Return [X, Y] of the center of cell containing provided text 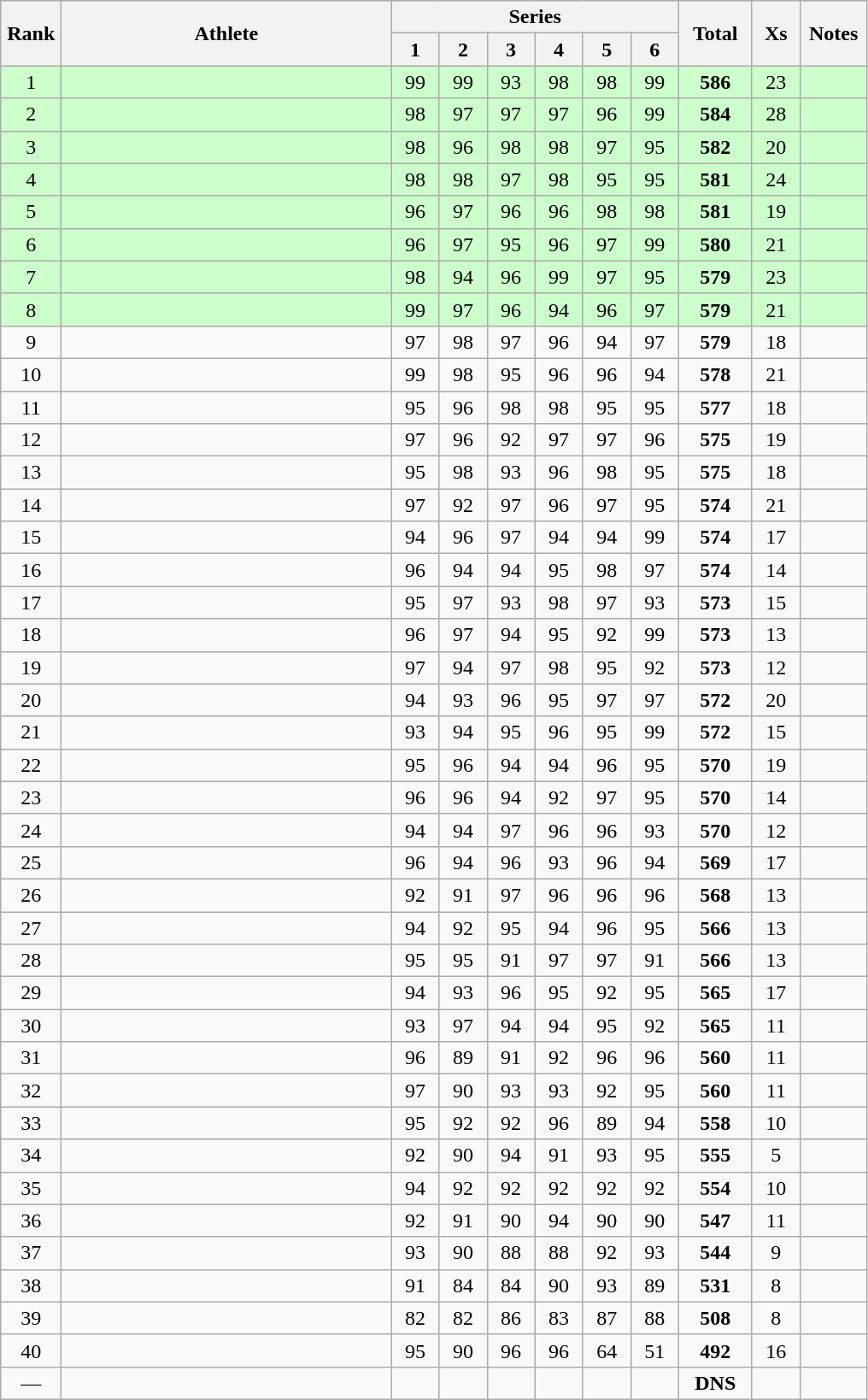
37 [31, 1253]
83 [559, 1318]
31 [31, 1058]
32 [31, 1091]
580 [715, 244]
584 [715, 115]
568 [715, 895]
Total [715, 33]
492 [715, 1350]
7 [31, 277]
508 [715, 1318]
558 [715, 1123]
Athlete [226, 33]
— [31, 1383]
25 [31, 862]
35 [31, 1188]
555 [715, 1156]
40 [31, 1350]
27 [31, 927]
586 [715, 82]
569 [715, 862]
38 [31, 1285]
Rank [31, 33]
64 [607, 1350]
544 [715, 1253]
30 [31, 1026]
22 [31, 765]
33 [31, 1123]
26 [31, 895]
582 [715, 147]
29 [31, 993]
577 [715, 408]
531 [715, 1285]
554 [715, 1188]
36 [31, 1221]
578 [715, 374]
86 [511, 1318]
39 [31, 1318]
Xs [776, 33]
DNS [715, 1383]
34 [31, 1156]
51 [654, 1350]
Notes [834, 33]
547 [715, 1221]
87 [607, 1318]
Series [535, 17]
